Determine the [X, Y] coordinate at the center of the cell enclosing the given text.  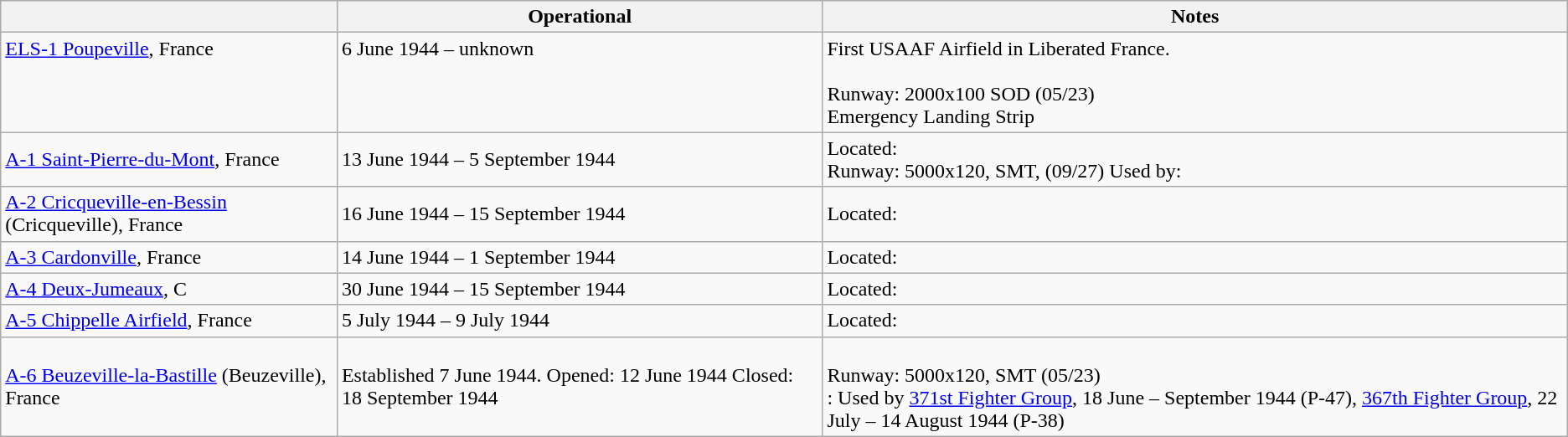
Operational [580, 17]
Established 7 June 1944. Opened: 12 June 1944 Closed: 18 September 1944 [580, 387]
A-4 Deux-Jumeaux, C [169, 289]
ELS-1 Poupeville, France [169, 82]
6 June 1944 – unknown [580, 82]
16 June 1944 – 15 September 1944 [580, 214]
A-2 Cricqueville-en-Bessin (Cricqueville), France [169, 214]
A-5 Chippelle Airfield, France [169, 321]
A-3 Cardonville, France [169, 257]
30 June 1944 – 15 September 1944 [580, 289]
14 June 1944 – 1 September 1944 [580, 257]
First USAAF Airfield in Liberated France. Runway: 2000x100 SOD (05/23)Emergency Landing Strip [1194, 82]
Located: Runway: 5000x120, SMT, (09/27) Used by: [1194, 159]
5 July 1944 – 9 July 1944 [580, 321]
13 June 1944 – 5 September 1944 [580, 159]
Runway: 5000x120, SMT (05/23): Used by 371st Fighter Group, 18 June – September 1944 (P-47), 367th Fighter Group, 22 July – 14 August 1944 (P-38) [1194, 387]
A-6 Beuzeville-la-Bastille (Beuzeville), France [169, 387]
A-1 Saint-Pierre-du-Mont, France [169, 159]
Notes [1194, 17]
